Identify which cell holds the provided text, then report its (x, y) central coordinate. 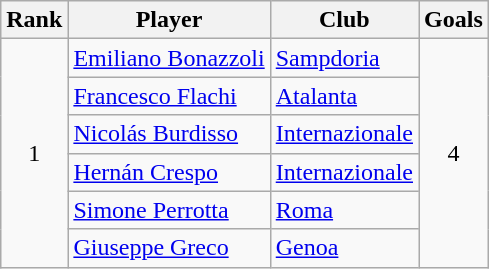
Emiliano Bonazzoli (169, 58)
Hernán Crespo (169, 172)
Francesco Flachi (169, 96)
4 (454, 153)
Player (169, 20)
1 (34, 153)
Atalanta (344, 96)
Genoa (344, 248)
Goals (454, 20)
Nicolás Burdisso (169, 134)
Rank (34, 20)
Club (344, 20)
Sampdoria (344, 58)
Roma (344, 210)
Simone Perrotta (169, 210)
Giuseppe Greco (169, 248)
